For the text-containing cell, return its midpoint in [X, Y] coordinate format. 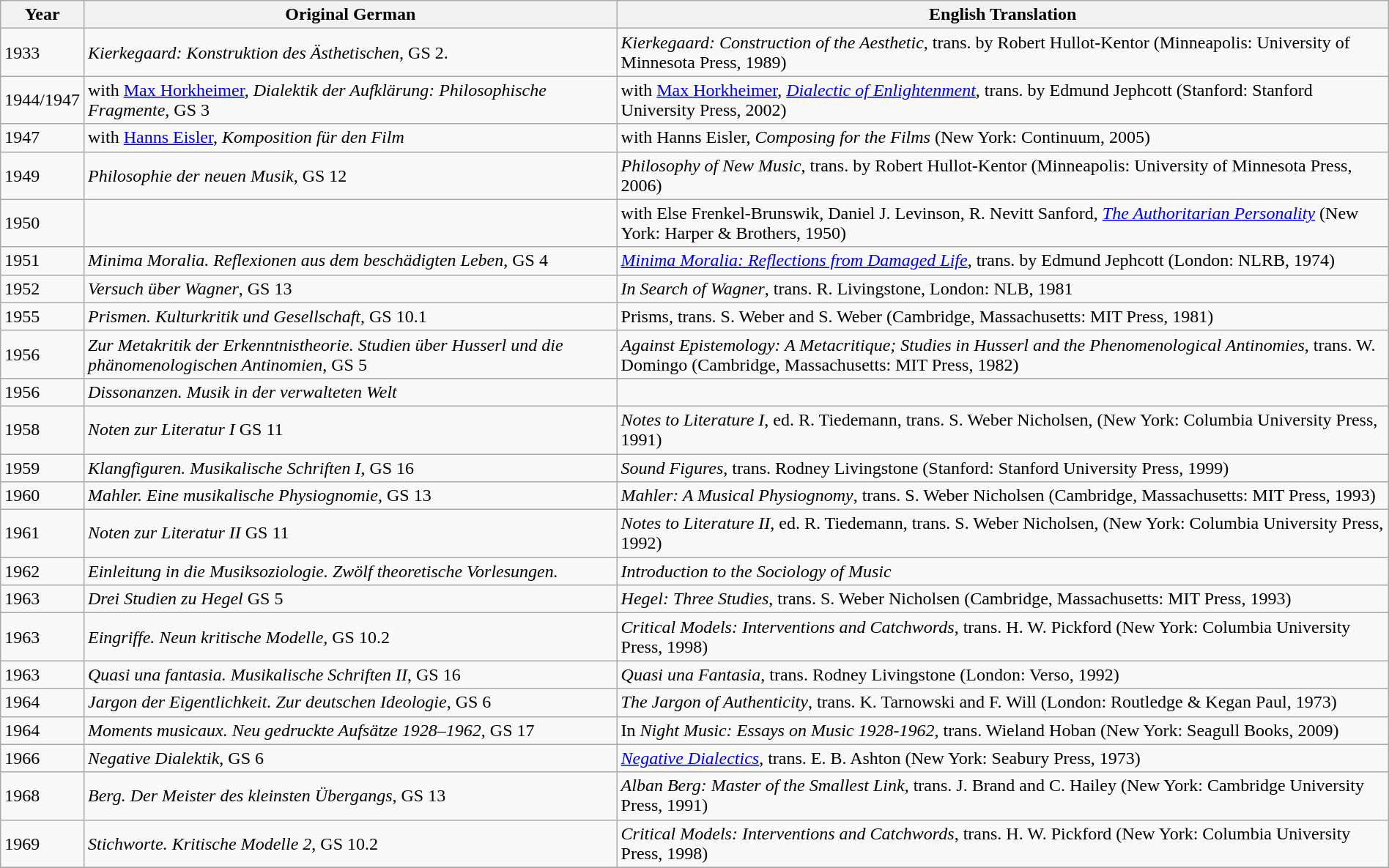
1949 [42, 176]
Dissonanzen. Musik in der verwalteten Welt [350, 392]
Berg. Der Meister des kleinsten Übergangs, GS 13 [350, 795]
Alban Berg: Master of the Smallest Link, trans. J. Brand and C. Hailey (New York: Cambridge University Press, 1991) [1002, 795]
Sound Figures, trans. Rodney Livingstone (Stanford: Stanford University Press, 1999) [1002, 468]
1944/1947 [42, 100]
Mahler: A Musical Physiognomy, trans. S. Weber Nicholsen (Cambridge, Massachusetts: MIT Press, 1993) [1002, 496]
Versuch über Wagner, GS 13 [350, 289]
with Max Horkheimer, Dialektik der Aufklärung: Philosophische Fragmente, GS 3 [350, 100]
Notes to Literature II, ed. R. Tiedemann, trans. S. Weber Nicholsen, (New York: Columbia University Press, 1992) [1002, 533]
Jargon der Eigentlichkeit. Zur deutschen Ideologie, GS 6 [350, 702]
Noten zur Literatur II GS 11 [350, 533]
1961 [42, 533]
Quasi una Fantasia, trans. Rodney Livingstone (London: Verso, 1992) [1002, 675]
Prisms, trans. S. Weber and S. Weber (Cambridge, Massachusetts: MIT Press, 1981) [1002, 316]
Kierkegaard: Construction of the Aesthetic, trans. by Robert Hullot-Kentor (Minneapolis: University of Minnesota Press, 1989) [1002, 53]
1959 [42, 468]
Einleitung in die Musiksoziologie. Zwölf theoretische Vorlesungen. [350, 571]
1947 [42, 138]
English Translation [1002, 15]
Notes to Literature I, ed. R. Tiedemann, trans. S. Weber Nicholsen, (New York: Columbia University Press, 1991) [1002, 429]
with Hanns Eisler, Komposition für den Film [350, 138]
Minima Moralia. Reflexionen aus dem beschädigten Leben, GS 4 [350, 261]
1952 [42, 289]
1966 [42, 758]
Eingriffe. Neun kritische Modelle, GS 10.2 [350, 637]
1960 [42, 496]
1955 [42, 316]
with Else Frenkel-Brunswik, Daniel J. Levinson, R. Nevitt Sanford, The Authoritarian Personality (New York: Harper & Brothers, 1950) [1002, 223]
Drei Studien zu Hegel GS 5 [350, 599]
1933 [42, 53]
Quasi una fantasia. Musikalische Schriften II, GS 16 [350, 675]
Noten zur Literatur I GS 11 [350, 429]
Negative Dialectics, trans. E. B. Ashton (New York: Seabury Press, 1973) [1002, 758]
Minima Moralia: Reflections from Damaged Life, trans. by Edmund Jephcott (London: NLRB, 1974) [1002, 261]
1962 [42, 571]
1951 [42, 261]
Original German [350, 15]
with Max Horkheimer, Dialectic of Enlightenment, trans. by Edmund Jephcott (Stanford: Stanford University Press, 2002) [1002, 100]
1950 [42, 223]
1968 [42, 795]
Negative Dialektik, GS 6 [350, 758]
Philosophy of New Music, trans. by Robert Hullot-Kentor (Minneapolis: University of Minnesota Press, 2006) [1002, 176]
Stichworte. Kritische Modelle 2, GS 10.2 [350, 844]
Hegel: Three Studies, trans. S. Weber Nicholsen (Cambridge, Massachusetts: MIT Press, 1993) [1002, 599]
Mahler. Eine musikalische Physiognomie, GS 13 [350, 496]
Klangfiguren. Musikalische Schriften I, GS 16 [350, 468]
with Hanns Eisler, Composing for the Films (New York: Continuum, 2005) [1002, 138]
1969 [42, 844]
Year [42, 15]
1958 [42, 429]
Kierkegaard: Konstruktion des Ästhetischen, GS 2. [350, 53]
The Jargon of Authenticity, trans. K. Tarnowski and F. Will (London: Routledge & Kegan Paul, 1973) [1002, 702]
In Search of Wagner, trans. R. Livingstone, London: NLB, 1981 [1002, 289]
Philosophie der neuen Musik, GS 12 [350, 176]
Moments musicaux. Neu gedruckte Aufsätze 1928–1962, GS 17 [350, 730]
In Night Music: Essays on Music 1928-1962, trans. Wieland Hoban (New York: Seagull Books, 2009) [1002, 730]
Zur Metakritik der Erkenntnistheorie. Studien über Husserl und die phänomenologischen Antinomien, GS 5 [350, 355]
Prismen. Kulturkritik und Gesellschaft, GS 10.1 [350, 316]
Introduction to the Sociology of Music [1002, 571]
